Capture the cell that displays the provided text and extract its (X, Y) central coordinate. 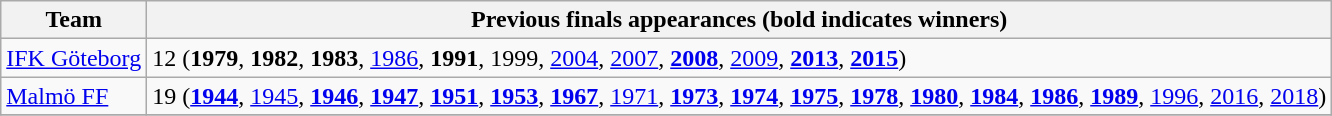
Team (74, 20)
Malmö FF (74, 96)
12 (1979, 1982, 1983, 1986, 1991, 1999, 2004, 2007, 2008, 2009, 2013, 2015) (740, 58)
Previous finals appearances (bold indicates winners) (740, 20)
IFK Göteborg (74, 58)
19 (1944, 1945, 1946, 1947, 1951, 1953, 1967, 1971, 1973, 1974, 1975, 1978, 1980, 1984, 1986, 1989, 1996, 2016, 2018) (740, 96)
